Extract the (x, y) coordinate from the center of the cell holding the provided text.  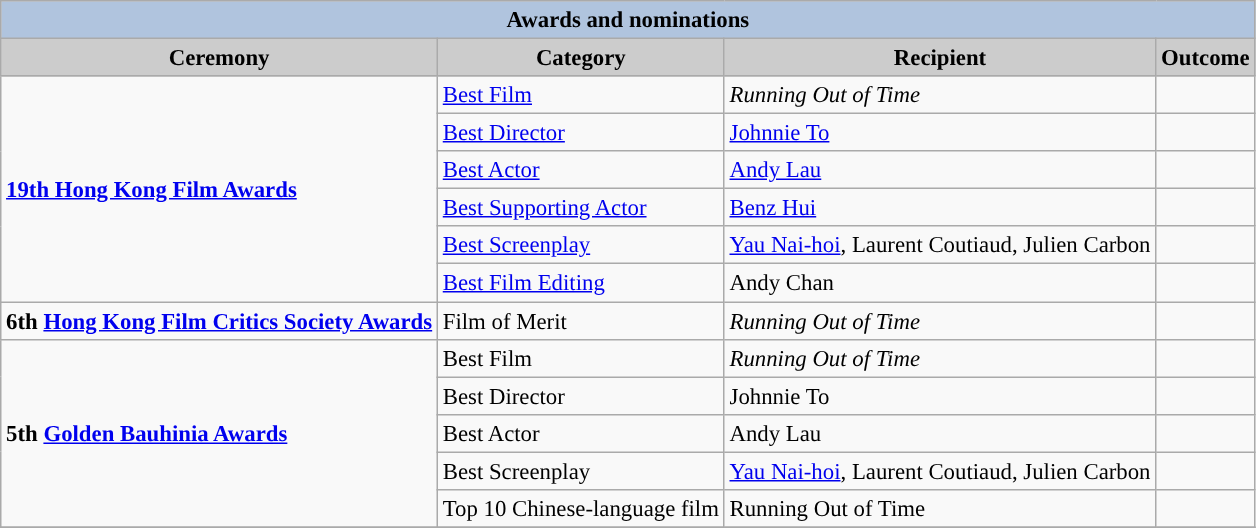
Recipient (940, 58)
Outcome (1206, 58)
Andy Chan (940, 283)
Best Supporting Actor (580, 208)
19th Hong Kong Film Awards (220, 189)
5th Golden Bauhinia Awards (220, 433)
Top 10 Chinese-language film (580, 509)
Category (580, 58)
6th Hong Kong Film Critics Society Awards (220, 321)
Best Film Editing (580, 283)
Film of Merit (580, 321)
Ceremony (220, 58)
Awards and nominations (628, 20)
Benz Hui (940, 208)
